Locate the cell with the specified text and output its [x, y] center coordinate. 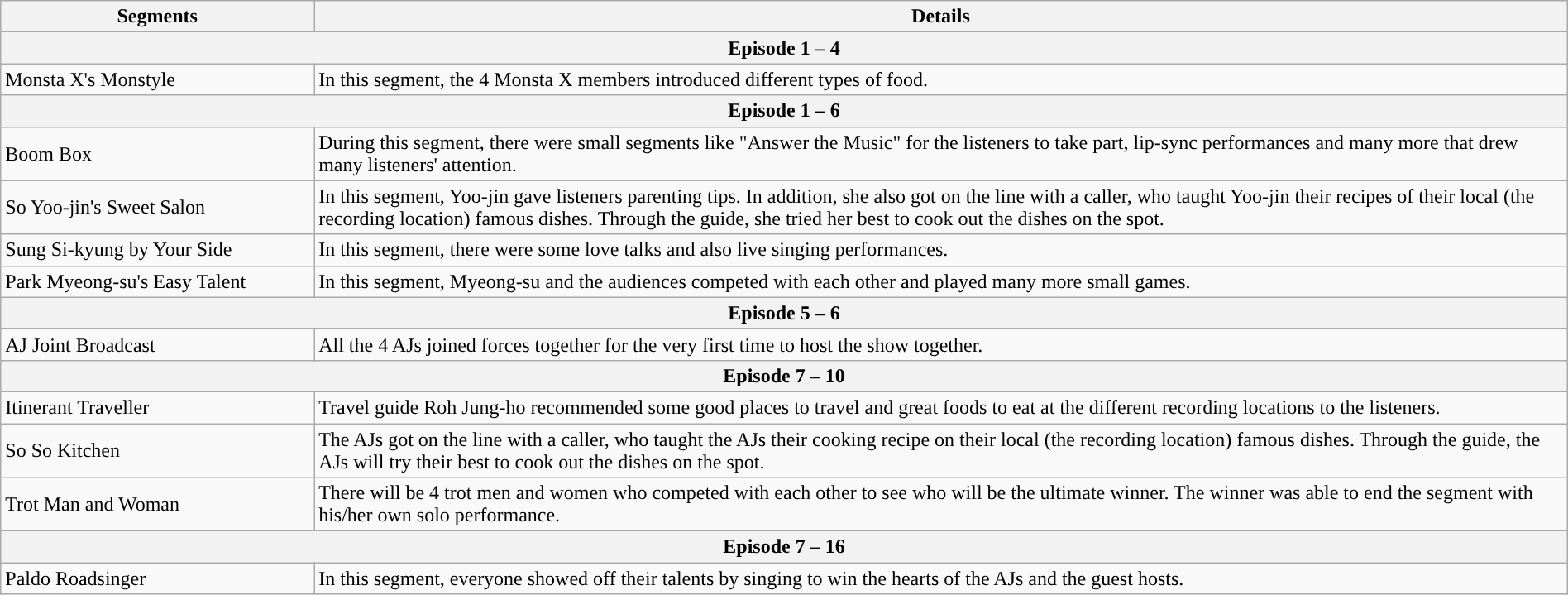
Segments [157, 17]
Episode 1 – 6 [784, 111]
Itinerant Traveller [157, 407]
In this segment, Myeong-su and the audiences competed with each other and played many more small games. [941, 281]
Park Myeong-su's Easy Talent [157, 281]
All the 4 AJs joined forces together for the very first time to host the show together. [941, 344]
In this segment, the 4 Monsta X members introduced different types of food. [941, 79]
Paldo Roadsinger [157, 578]
Travel guide Roh Jung-ho recommended some good places to travel and great foods to eat at the different recording locations to the listeners. [941, 407]
Episode 1 – 4 [784, 48]
In this segment, there were some love talks and also live singing performances. [941, 250]
Monsta X's Monstyle [157, 79]
Trot Man and Woman [157, 505]
So So Kitchen [157, 450]
Details [941, 17]
AJ Joint Broadcast [157, 344]
Boom Box [157, 154]
In this segment, everyone showed off their talents by singing to win the hearts of the AJs and the guest hosts. [941, 578]
Sung Si-kyung by Your Side [157, 250]
So Yoo-jin's Sweet Salon [157, 207]
Episode 5 – 6 [784, 313]
Episode 7 – 10 [784, 376]
Episode 7 – 16 [784, 547]
